Identify which cell holds the provided text, then report its (x, y) central coordinate. 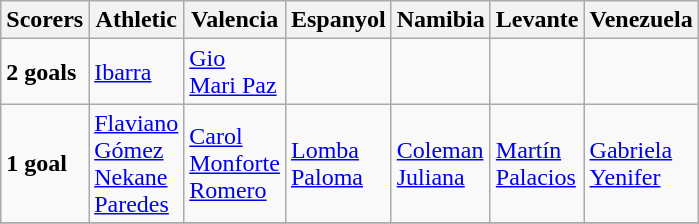
2 goals (45, 72)
Flaviano Gómez Nekane Paredes (136, 164)
Martín Palacios (537, 164)
Gio Mari Paz (235, 72)
Venezuela (641, 20)
Valencia (235, 20)
1 goal (45, 164)
Levante (537, 20)
Athletic (136, 20)
Gabriela Yenifer (641, 164)
Coleman Juliana (440, 164)
Carol Monforte Romero (235, 164)
Scorers (45, 20)
Espanyol (338, 20)
Lomba Paloma (338, 164)
Ibarra (136, 72)
Namibia (440, 20)
